Detect which cell encompasses the target text, then output its [x, y] center coordinate. 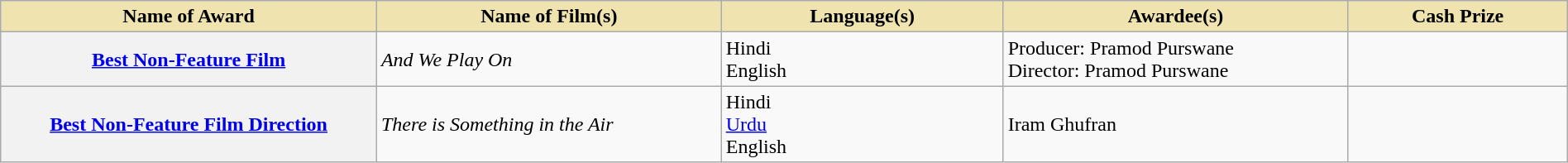
Best Non-Feature Film [189, 60]
Iram Ghufran [1176, 124]
HindiUrduEnglish [862, 124]
HindiEnglish [862, 60]
And We Play On [549, 60]
Best Non-Feature Film Direction [189, 124]
Language(s) [862, 17]
Cash Prize [1457, 17]
Producer: Pramod PurswaneDirector: Pramod Purswane [1176, 60]
Name of Award [189, 17]
There is Something in the Air [549, 124]
Name of Film(s) [549, 17]
Awardee(s) [1176, 17]
